Return the [X, Y] coordinate for the center point of the cell that contains the specified text.  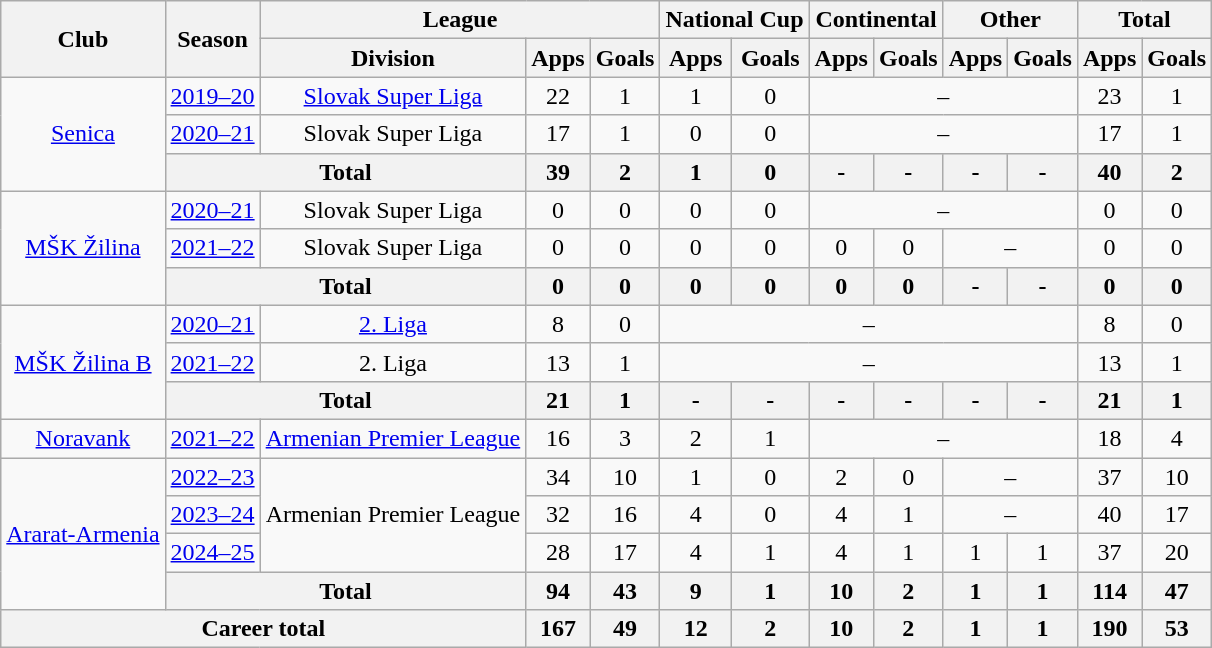
2019–20 [212, 96]
Other [1010, 20]
28 [558, 553]
167 [558, 629]
Ararat-Armenia [83, 534]
190 [1109, 629]
Continental [876, 20]
MŠK Žilina [83, 248]
53 [1177, 629]
18 [1109, 438]
39 [558, 172]
114 [1109, 591]
2023–24 [212, 515]
3 [625, 438]
Senica [83, 134]
22 [558, 96]
Club [83, 39]
23 [1109, 96]
2024–25 [212, 553]
League [460, 20]
47 [1177, 591]
43 [625, 591]
32 [558, 515]
9 [696, 591]
49 [625, 629]
20 [1177, 553]
12 [696, 629]
34 [558, 477]
Division [393, 58]
94 [558, 591]
Career total [264, 629]
Noravank [83, 438]
MŠK Žilina B [83, 362]
2022–23 [212, 477]
National Cup [734, 20]
Season [212, 39]
